Search for the cell housing the specified text and yield its [X, Y] center coordinate. 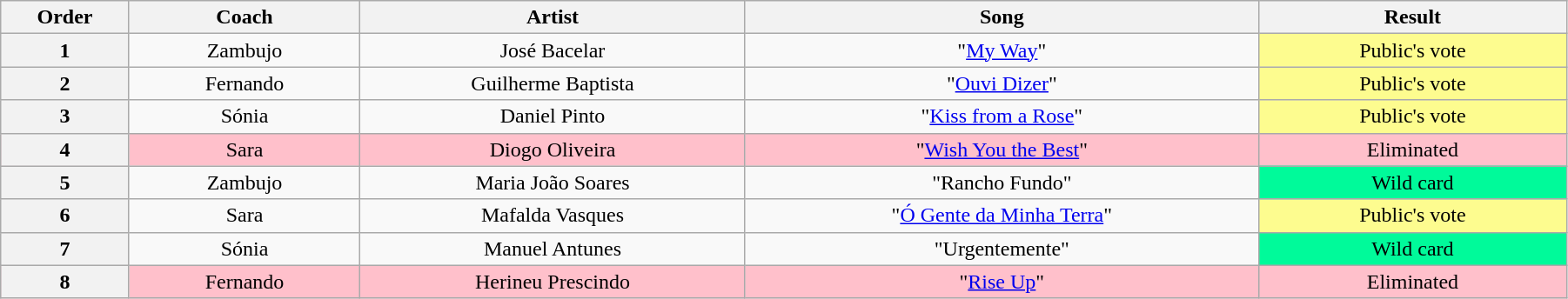
6 [64, 216]
1 [64, 50]
"Urgentemente" [1002, 249]
"Ó Gente da Minha Terra" [1002, 216]
Manuel Antunes [553, 249]
Maria João Soares [553, 183]
"Ouvi Dizer" [1002, 83]
Guilherme Baptista [553, 83]
"Kiss from a Rose" [1002, 116]
Coach [245, 17]
Song [1002, 17]
Mafalda Vasques [553, 216]
"Rancho Fundo" [1002, 183]
8 [64, 282]
Diogo Oliveira [553, 149]
"My Way" [1002, 50]
4 [64, 149]
5 [64, 183]
"Rise Up" [1002, 282]
2 [64, 83]
Daniel Pinto [553, 116]
Artist [553, 17]
"Wish You the Best" [1002, 149]
Order [64, 17]
Herineu Prescindo [553, 282]
José Bacelar [553, 50]
7 [64, 249]
3 [64, 116]
Result [1412, 17]
